Search for the cell housing the specified text and yield its (X, Y) center coordinate. 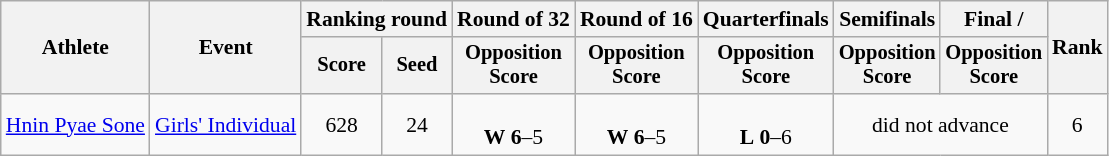
L 0–6 (766, 124)
Semifinals (888, 19)
did not advance (940, 124)
24 (417, 124)
Round of 16 (636, 19)
Seed (417, 66)
Ranking round (376, 19)
Athlete (76, 48)
Girls' Individual (226, 124)
628 (342, 124)
Event (226, 48)
6 (1078, 124)
Hnin Pyae Sone (76, 124)
Round of 32 (514, 19)
Score (342, 66)
Final / (994, 19)
Rank (1078, 48)
Quarterfinals (766, 19)
